Find where the given text appears and provide that cell's center as [X, Y] coordinate. 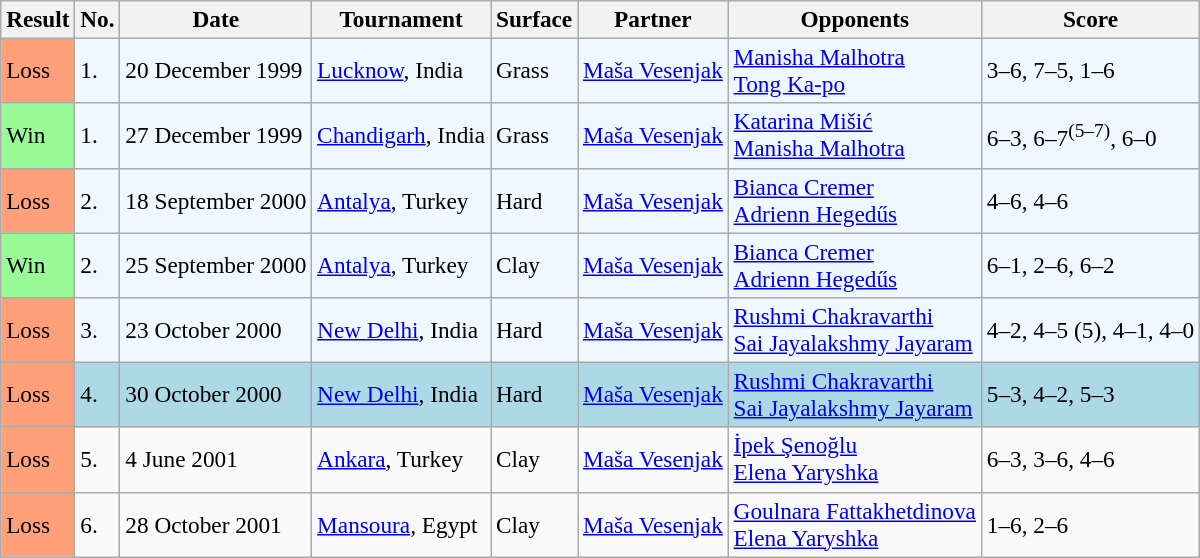
Tournament [402, 19]
Ankara, Turkey [402, 460]
27 December 1999 [216, 136]
1–6, 2–6 [1090, 524]
İpek Şenoğlu Elena Yaryshka [854, 460]
20 December 1999 [216, 70]
Partner [654, 19]
4–6, 4–6 [1090, 200]
3. [98, 330]
Date [216, 19]
4. [98, 394]
23 October 2000 [216, 330]
28 October 2001 [216, 524]
Opponents [854, 19]
5–3, 4–2, 5–3 [1090, 394]
Score [1090, 19]
25 September 2000 [216, 264]
4–2, 4–5 (5), 4–1, 4–0 [1090, 330]
4 June 2001 [216, 460]
6–3, 3–6, 4–6 [1090, 460]
3–6, 7–5, 1–6 [1090, 70]
6–1, 2–6, 6–2 [1090, 264]
Goulnara Fattakhetdinova Elena Yaryshka [854, 524]
Mansoura, Egypt [402, 524]
6. [98, 524]
30 October 2000 [216, 394]
Result [38, 19]
Katarina Mišić Manisha Malhotra [854, 136]
18 September 2000 [216, 200]
5. [98, 460]
No. [98, 19]
Chandigarh, India [402, 136]
6–3, 6–7(5–7), 6–0 [1090, 136]
Lucknow, India [402, 70]
Surface [534, 19]
Manisha Malhotra Tong Ka-po [854, 70]
